Locate the cell with the specified text and output its [X, Y] center coordinate. 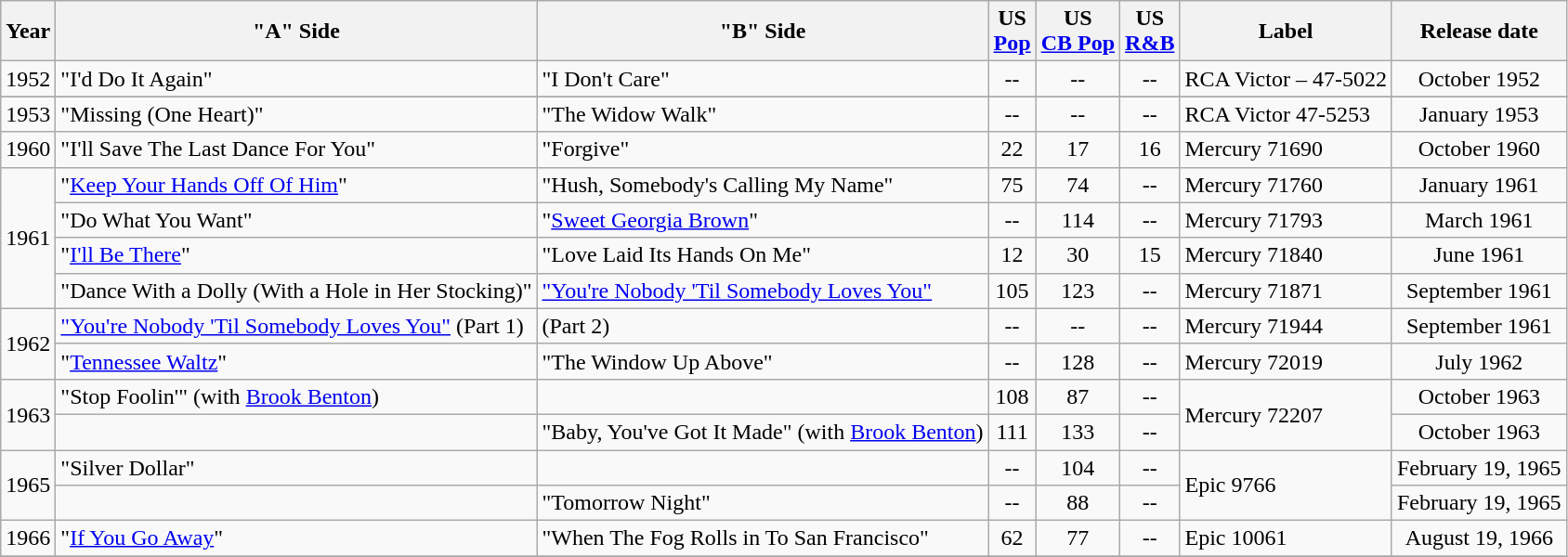
"Stop Foolin'" (with Brook Benton) [296, 396]
1963 [28, 414]
1965 [28, 485]
108 [1013, 396]
30 [1078, 255]
"Tennessee Waltz" [296, 361]
January 1953 [1479, 114]
"I'll Save The Last Dance For You" [296, 149]
"Dance With a Dolly (With a Hole in Her Stocking)" [296, 291]
Mercury 71871 [1286, 291]
1960 [28, 149]
Mercury 71944 [1286, 326]
1966 [28, 538]
123 [1078, 291]
87 [1078, 396]
Epic 10061 [1286, 538]
June 1961 [1479, 255]
"If You Go Away" [296, 538]
Mercury 72019 [1286, 361]
Label [1286, 32]
"The Widow Walk" [763, 114]
1952 [28, 79]
111 [1013, 432]
"When The Fog Rolls in To San Francisco" [763, 538]
"Hush, Somebody's Calling My Name" [763, 185]
Mercury 72207 [1286, 414]
15 [1150, 255]
22 [1013, 149]
105 [1013, 291]
"Forgive" [763, 149]
17 [1078, 149]
"Missing (One Heart)" [296, 114]
"Sweet Georgia Brown" [763, 220]
"You're Nobody 'Til Somebody Loves You" [763, 291]
(Part 2) [763, 326]
"I Don't Care" [763, 79]
75 [1013, 185]
October 1960 [1479, 149]
RCA Victor – 47-5022 [1286, 79]
104 [1078, 467]
1961 [28, 238]
"Love Laid Its Hands On Me" [763, 255]
Mercury 71793 [1286, 220]
Mercury 71690 [1286, 149]
Mercury 71840 [1286, 255]
"I'd Do It Again" [296, 79]
16 [1150, 149]
"Do What You Want" [296, 220]
114 [1078, 220]
October 1952 [1479, 79]
Mercury 71760 [1286, 185]
Year [28, 32]
"Keep Your Hands Off Of Him" [296, 185]
US Pop [1013, 32]
"Tomorrow Night" [763, 503]
Release date [1479, 32]
"Baby, You've Got It Made" (with Brook Benton) [763, 432]
"A" Side [296, 32]
"I'll Be There" [296, 255]
July 1962 [1479, 361]
January 1961 [1479, 185]
"You're Nobody 'Til Somebody Loves You" (Part 1) [296, 326]
US CB Pop [1078, 32]
"The Window Up Above" [763, 361]
1953 [28, 114]
August 19, 1966 [1479, 538]
62 [1013, 538]
RCA Victor 47-5253 [1286, 114]
1962 [28, 343]
"B" Side [763, 32]
Epic 9766 [1286, 485]
88 [1078, 503]
128 [1078, 361]
77 [1078, 538]
74 [1078, 185]
"Silver Dollar" [296, 467]
March 1961 [1479, 220]
12 [1013, 255]
US R&B [1150, 32]
133 [1078, 432]
